For the text-containing cell, return its midpoint in [X, Y] coordinate format. 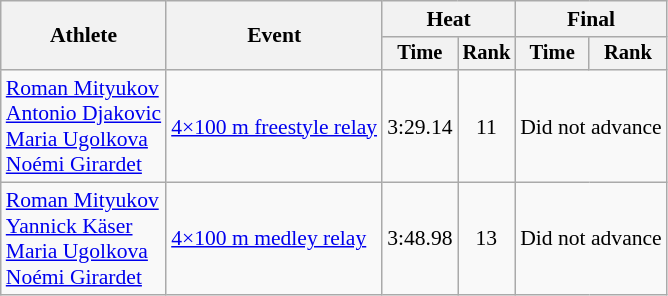
Roman MityukovYannick KäserMaria UgolkovaNoémi Girardet [84, 239]
11 [487, 126]
4×100 m freestyle relay [274, 126]
4×100 m medley relay [274, 239]
Final [591, 19]
3:48.98 [420, 239]
Roman MityukovAntonio DjakovicMaria UgolkovaNoémi Girardet [84, 126]
13 [487, 239]
Event [274, 36]
Heat [448, 19]
Athlete [84, 36]
3:29.14 [420, 126]
